Output the [x, y] coordinate of the center of the cell containing the given text.  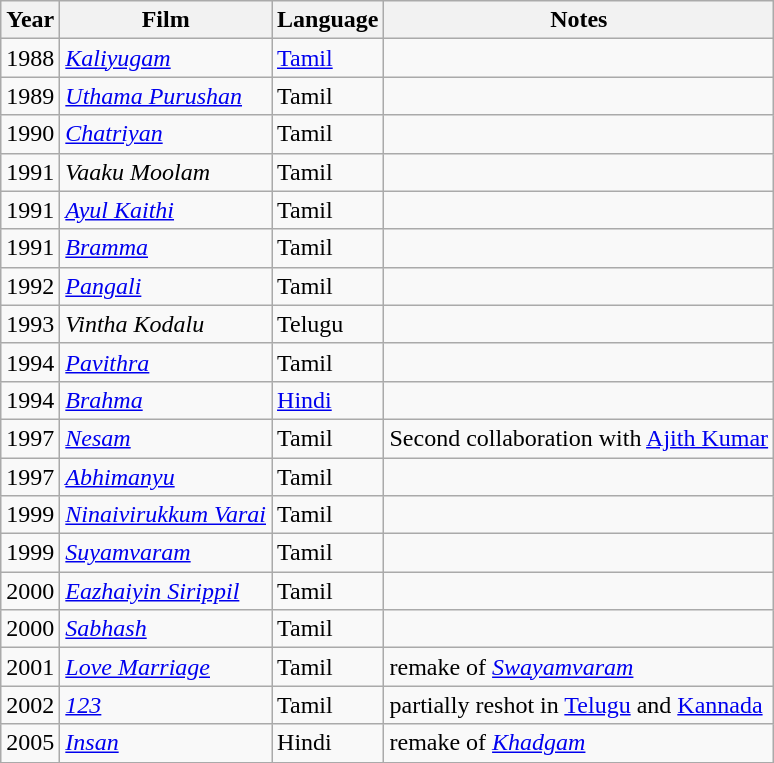
Brahma [166, 400]
Kaliyugam [166, 58]
Language [328, 20]
Insan [166, 743]
Chatriyan [166, 134]
Telugu [328, 324]
Vaaku Moolam [166, 172]
Pangali [166, 286]
Nesam [166, 438]
2001 [30, 667]
Abhimanyu [166, 477]
partially reshot in Telugu and Kannada [579, 705]
Second collaboration with Ajith Kumar [579, 438]
1990 [30, 134]
2005 [30, 743]
1989 [30, 96]
remake of Swayamvaram [579, 667]
Sabhash [166, 629]
Love Marriage [166, 667]
Vintha Kodalu [166, 324]
Notes [579, 20]
Film [166, 20]
Ayul Kaithi [166, 210]
2002 [30, 705]
Uthama Purushan [166, 96]
Pavithra [166, 362]
1992 [30, 286]
Eazhaiyin Sirippil [166, 591]
Bramma [166, 248]
123 [166, 705]
Year [30, 20]
1988 [30, 58]
1993 [30, 324]
Ninaivirukkum Varai [166, 515]
Suyamvaram [166, 553]
remake of Khadgam [579, 743]
